Determine the [x, y] coordinate at the center of the cell enclosing the given text.  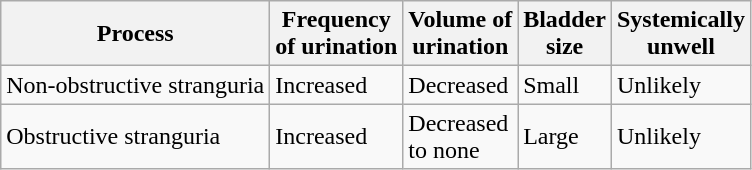
Obstructive stranguria [136, 136]
Frequencyof urination [336, 34]
Decreasedto none [460, 136]
Decreased [460, 85]
Systemicallyunwell [680, 34]
Non-obstructive stranguria [136, 85]
Process [136, 34]
Small [565, 85]
Bladdersize [565, 34]
Volume ofurination [460, 34]
Large [565, 136]
